Detect which cell encompasses the target text, then output its [X, Y] center coordinate. 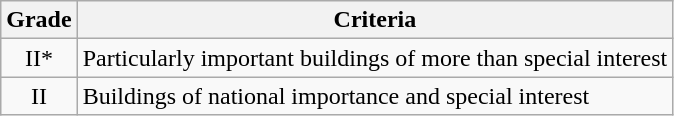
Particularly important buildings of more than special interest [375, 58]
Buildings of national importance and special interest [375, 96]
II [39, 96]
Criteria [375, 20]
II* [39, 58]
Grade [39, 20]
